Return (X, Y) of the center of cell containing provided text 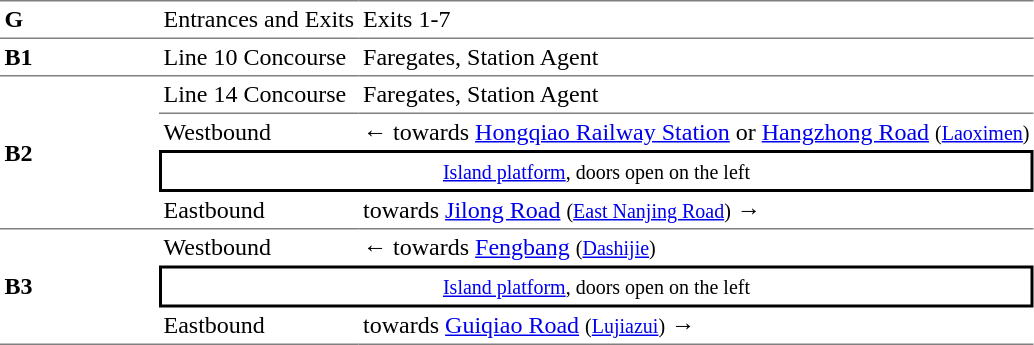
B1 (80, 58)
G (80, 20)
Eastbound (259, 211)
Line 14 Concourse (259, 95)
B2 (80, 152)
Line 10 Concourse (259, 58)
Exits 1-7 (696, 20)
towards Jilong Road (East Nanjing Road) → (696, 211)
Entrances and Exits (259, 20)
← towards Hongqiao Railway Station or Hangzhong Road (Laoximen) (696, 132)
← towards Fengbang (Dashijie) (696, 248)
